Search for the cell housing the specified text and yield its [X, Y] center coordinate. 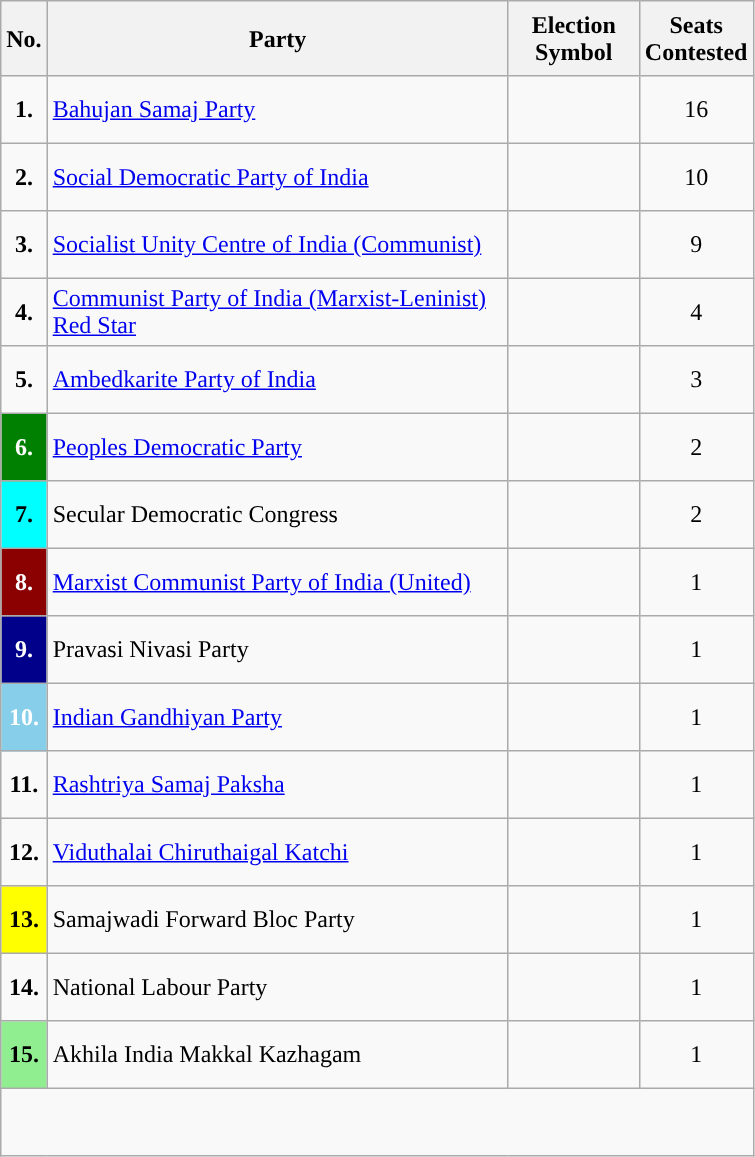
No. [24, 38]
15. [24, 1055]
9 [696, 245]
9. [24, 650]
3. [24, 245]
Peoples Democratic Party [278, 447]
Rashtriya Samaj Paksha [278, 785]
Social Democratic Party of India [278, 177]
8. [24, 582]
Seats Contested [696, 38]
Secular Democratic Congress [278, 515]
11. [24, 785]
14. [24, 987]
Akhila India Makkal Kazhagam [278, 1055]
Marxist Communist Party of India (United) [278, 582]
Samajwadi Forward Bloc Party [278, 920]
4 [696, 312]
Viduthalai Chiruthaigal Katchi [278, 852]
Ambedkarite Party of India [278, 380]
1. [24, 110]
Indian Gandhiyan Party [278, 717]
Pravasi Nivasi Party [278, 650]
Communist Party of India (Marxist-Leninist) Red Star [278, 312]
16 [696, 110]
Party [278, 38]
4. [24, 312]
6. [24, 447]
7. [24, 515]
Election Symbol [574, 38]
10. [24, 717]
2. [24, 177]
Socialist Unity Centre of India (Communist) [278, 245]
Bahujan Samaj Party [278, 110]
13. [24, 920]
12. [24, 852]
10 [696, 177]
5. [24, 380]
National Labour Party [278, 987]
3 [696, 380]
